Locate the cell with the specified text and output its (x, y) center coordinate. 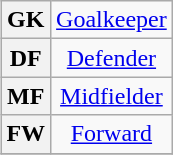
FW (26, 134)
Goalkeeper (112, 20)
GK (26, 20)
Midfielder (112, 96)
DF (26, 58)
Forward (112, 134)
MF (26, 96)
Defender (112, 58)
